Extract the (X, Y) coordinate from the center of the cell holding the provided text.  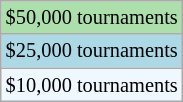
$50,000 tournaments (92, 17)
$25,000 tournaments (92, 51)
$10,000 tournaments (92, 85)
